Find where the given text appears and provide that cell's center as [x, y] coordinate. 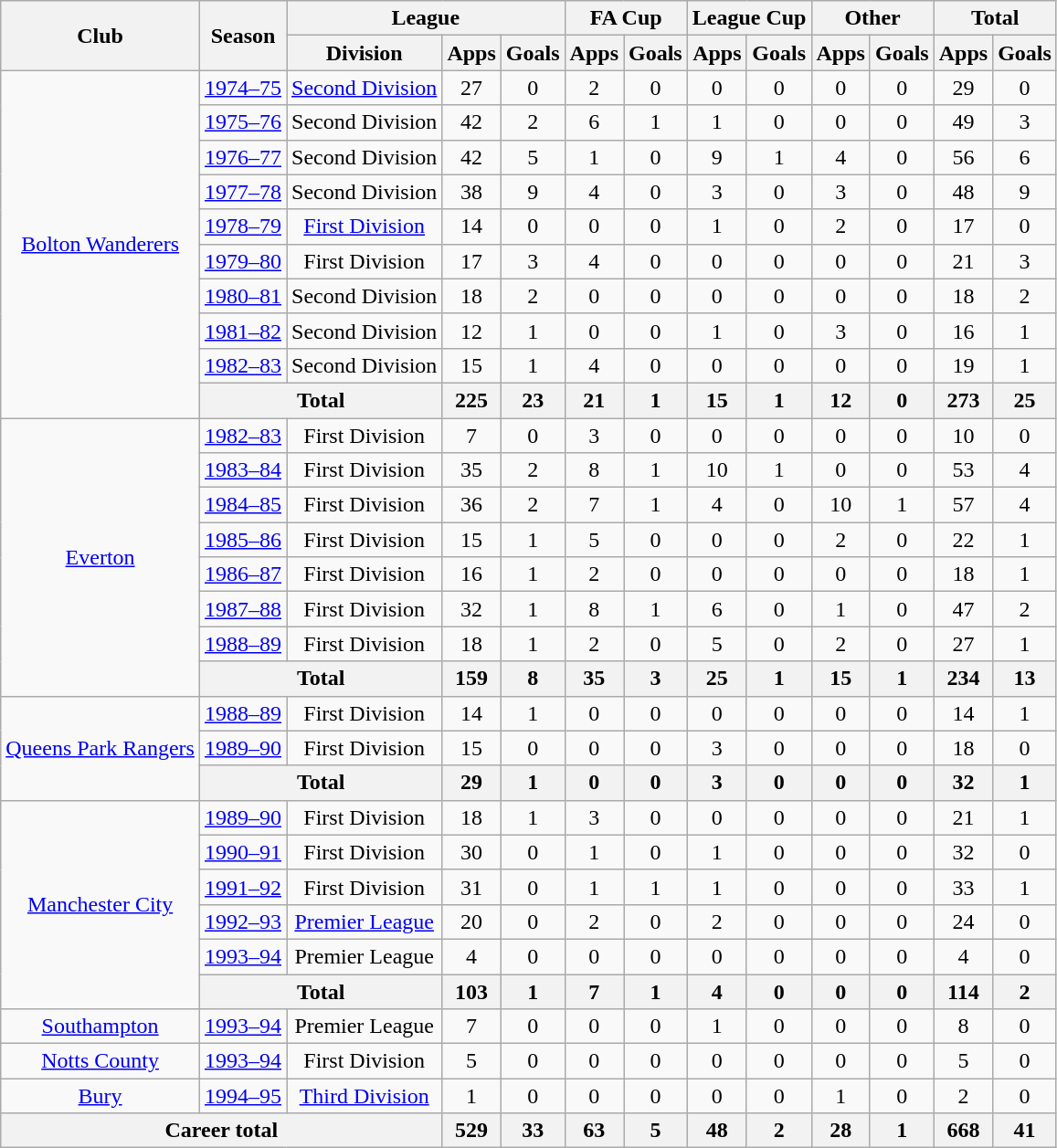
Bolton Wanderers [100, 245]
47 [963, 609]
63 [594, 1131]
30 [471, 852]
1979–80 [243, 261]
103 [471, 991]
Manchester City [100, 904]
1974–75 [243, 88]
Notts County [100, 1061]
FA Cup [626, 18]
49 [963, 122]
Bury [100, 1096]
1984–85 [243, 505]
24 [963, 922]
22 [963, 540]
529 [471, 1131]
31 [471, 887]
Season [243, 36]
Other [872, 18]
1991–92 [243, 887]
273 [963, 400]
28 [840, 1131]
57 [963, 505]
19 [963, 365]
1987–88 [243, 609]
1977–78 [243, 192]
League Cup [749, 18]
Division [365, 53]
1986–87 [243, 574]
36 [471, 505]
Club [100, 36]
159 [471, 679]
1994–95 [243, 1096]
1978–79 [243, 226]
Career total [221, 1131]
38 [471, 192]
114 [963, 991]
1976–77 [243, 157]
1975–76 [243, 122]
1992–93 [243, 922]
13 [1025, 679]
1981–82 [243, 331]
53 [963, 470]
1980–81 [243, 296]
Southampton [100, 1027]
234 [963, 679]
Queens Park Rangers [100, 748]
Everton [100, 557]
56 [963, 157]
668 [963, 1131]
1990–91 [243, 852]
1983–84 [243, 470]
225 [471, 400]
20 [471, 922]
1985–86 [243, 540]
41 [1025, 1131]
Third Division [365, 1096]
23 [533, 400]
League [426, 18]
